Search for the cell housing the specified text and yield its [X, Y] center coordinate. 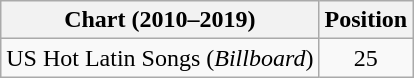
US Hot Latin Songs (Billboard) [160, 58]
25 [366, 58]
Chart (2010–2019) [160, 20]
Position [366, 20]
